Pinpoint the cell where the given text exists, returning its (X, Y) midpoint coordinate. 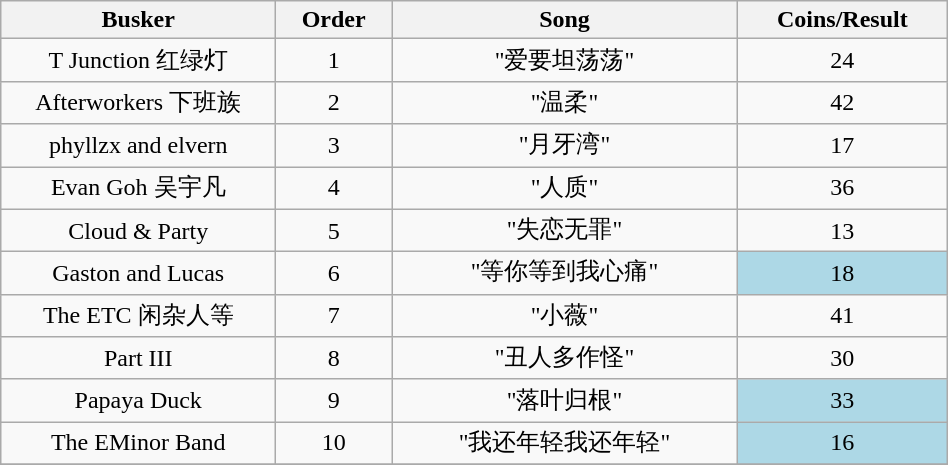
"小薇" (565, 316)
Part III (138, 358)
Evan Goh 吴宇凡 (138, 188)
"落叶归根" (565, 400)
10 (334, 444)
phyllzx and elvern (138, 146)
T Junction 红绿灯 (138, 60)
36 (842, 188)
24 (842, 60)
16 (842, 444)
2 (334, 102)
1 (334, 60)
9 (334, 400)
The ETC 闲杂人等 (138, 316)
6 (334, 274)
"丑人多作怪" (565, 358)
13 (842, 230)
5 (334, 230)
The EMinor Band (138, 444)
Order (334, 20)
"人质" (565, 188)
Cloud & Party (138, 230)
4 (334, 188)
Coins/Result (842, 20)
7 (334, 316)
"月牙湾" (565, 146)
"失恋无罪" (565, 230)
Song (565, 20)
Gaston and Lucas (138, 274)
Afterworkers 下班族 (138, 102)
3 (334, 146)
17 (842, 146)
"温柔" (565, 102)
41 (842, 316)
Busker (138, 20)
42 (842, 102)
"等你等到我心痛" (565, 274)
Papaya Duck (138, 400)
"我还年轻我还年轻" (565, 444)
33 (842, 400)
18 (842, 274)
"爱要坦荡荡" (565, 60)
30 (842, 358)
8 (334, 358)
